Detect which cell encompasses the target text, then output its (X, Y) center coordinate. 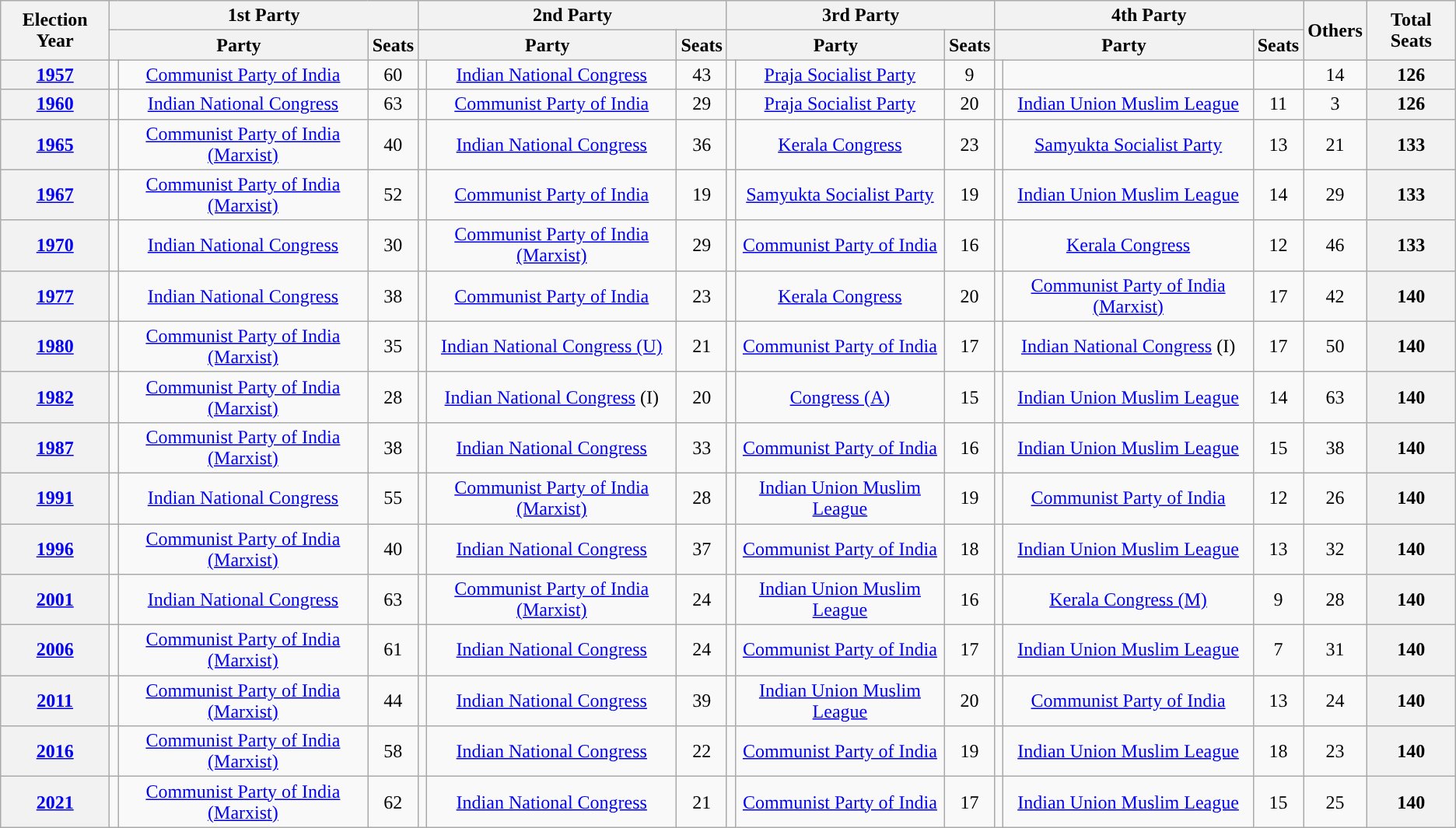
60 (393, 75)
46 (1335, 246)
2016 (55, 751)
50 (1335, 347)
1987 (55, 448)
1957 (55, 75)
2006 (55, 650)
37 (702, 549)
44 (393, 701)
26 (1335, 498)
31 (1335, 650)
1982 (55, 397)
2021 (55, 802)
52 (393, 194)
2011 (55, 701)
1960 (55, 104)
1977 (55, 295)
1980 (55, 347)
32 (1335, 549)
1st Party (264, 16)
1967 (55, 194)
22 (702, 751)
1965 (55, 145)
3 (1335, 104)
43 (702, 75)
2nd Party (572, 16)
Congress (A) (840, 397)
58 (393, 751)
61 (393, 650)
2001 (55, 600)
Others (1335, 30)
Indian National Congress (U) (552, 347)
30 (393, 246)
55 (393, 498)
Election Year (55, 30)
33 (702, 448)
3rd Party (860, 16)
42 (1335, 295)
7 (1278, 650)
1991 (55, 498)
35 (393, 347)
Total Seats (1411, 30)
62 (393, 802)
39 (702, 701)
4th Party (1150, 16)
25 (1335, 802)
1970 (55, 246)
1996 (55, 549)
11 (1278, 104)
36 (702, 145)
Kerala Congress (M) (1128, 600)
